For the text-containing cell, return its midpoint in [X, Y] coordinate format. 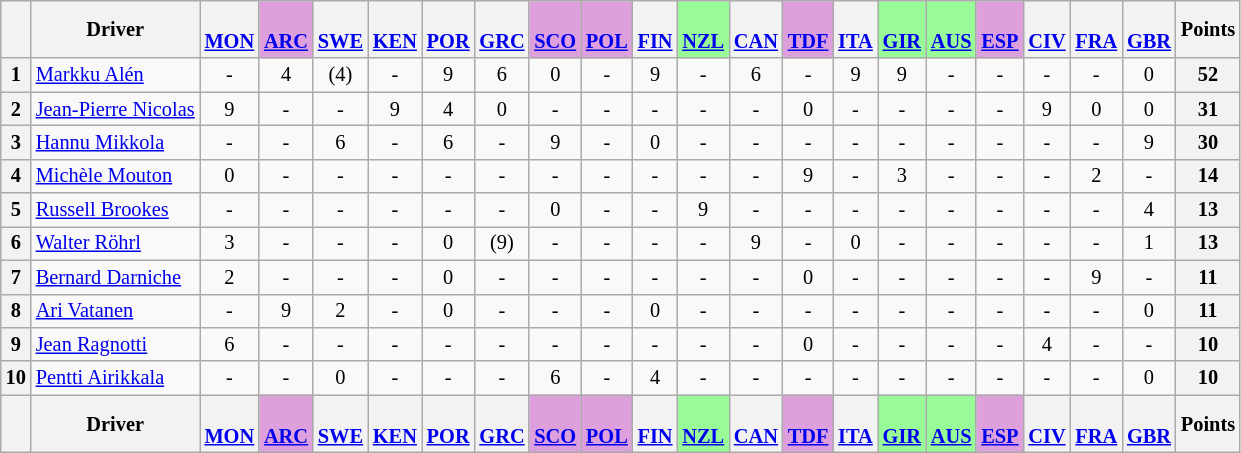
8 [16, 311]
30 [1208, 142]
(4) [340, 75]
5 [16, 210]
Russell Brookes [116, 210]
31 [1208, 109]
Jean Ragnotti [116, 344]
Bernard Darniche [116, 277]
Hannu Mikkola [116, 142]
Pentti Airikkala [116, 378]
52 [1208, 75]
7 [16, 277]
Ari Vatanen [116, 311]
Michèle Mouton [116, 176]
Walter Röhrl [116, 243]
14 [1208, 176]
(9) [502, 243]
Jean-Pierre Nicolas [116, 109]
Markku Alén [116, 75]
